Output the (x, y) coordinate of the center of the cell containing the given text.  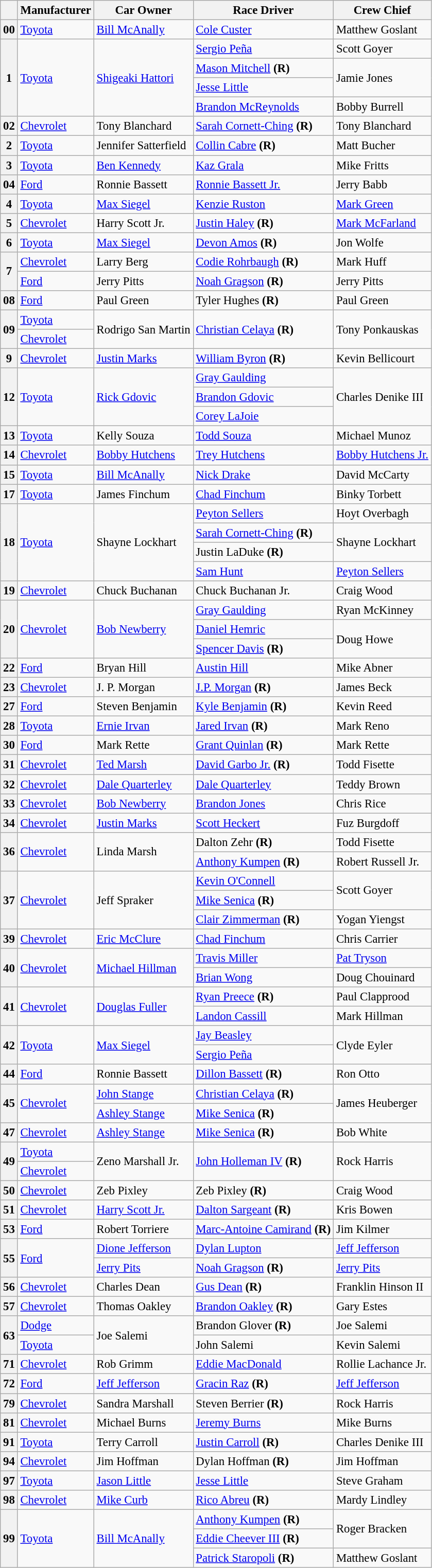
Bryan Hill (143, 668)
John Salemi (264, 1345)
Steven Benjamin (143, 707)
Hoyt Overbagh (383, 513)
53 (9, 1229)
Bobby Hutchens Jr. (383, 455)
Larry Berg (143, 262)
2 (9, 146)
Brandon Glover (R) (264, 1326)
Gracin Raz (R) (264, 1384)
Crew Chief (383, 10)
32 (9, 784)
Sandra Marshall (143, 1403)
John Stange (143, 1094)
Collin Cabre (R) (264, 146)
Mike Fritts (383, 165)
Kenzie Ruston (264, 204)
09 (9, 329)
Robert Russell Jr. (383, 861)
Michael Hillman (143, 967)
72 (9, 1384)
Michael Burns (143, 1422)
Clyde Eyler (383, 1045)
Cole Custer (264, 30)
7 (9, 272)
Kevin Reed (383, 707)
James Heuberger (383, 1103)
Rick Gdovic (143, 397)
15 (9, 474)
Terry Carroll (143, 1442)
Daniel Hemric (264, 629)
71 (9, 1364)
Binky Torbett (383, 494)
Clair Zimmerman (R) (264, 920)
99 (9, 1539)
3 (9, 165)
Travis Miller (264, 958)
Sam Hunt (264, 571)
Brian Wong (264, 978)
Jamie Jones (383, 78)
97 (9, 1481)
Zeno Marshall Jr. (143, 1161)
56 (9, 1287)
Austin Hill (264, 668)
Michael Munoz (383, 436)
Patrick Staropoli (R) (264, 1558)
19 (9, 591)
98 (9, 1500)
Brandon Jones (264, 803)
Kris Bowen (383, 1210)
Doug Chouinard (383, 978)
39 (9, 939)
Jared Irvan (R) (264, 726)
Charles Dean (143, 1287)
Jeremy Burns (264, 1422)
Eddie Cheever III (R) (264, 1539)
Scott Heckert (264, 823)
51 (9, 1210)
Todd Souza (264, 436)
Dione Jefferson (143, 1248)
27 (9, 707)
James Beck (383, 688)
63 (9, 1335)
Douglas Fuller (143, 1007)
Kaz Grala (264, 165)
Kevin O'Connell (264, 881)
Yogan Yiengst (383, 920)
45 (9, 1103)
Justin Carroll (R) (264, 1442)
Dodge (56, 1326)
Tony Ponkauskas (383, 329)
Jay Beasley (264, 1035)
1 (9, 78)
Zeb Pixley (R) (264, 1190)
Spencer Davis (R) (264, 649)
Bobby Burrell (383, 107)
79 (9, 1403)
Linda Marsh (143, 851)
49 (9, 1161)
Kyle Benjamin (R) (264, 707)
44 (9, 1074)
Thomas Oakley (143, 1307)
Ryan Preece (R) (264, 997)
Jason Little (143, 1481)
47 (9, 1132)
David McCarty (383, 474)
Chuck Buchanan Jr. (264, 591)
Kelly Souza (143, 436)
Mike Abner (383, 668)
Eric McClure (143, 939)
37 (9, 901)
Gary Estes (383, 1307)
Trey Hutchens (264, 455)
55 (9, 1258)
William Byron (R) (264, 359)
Marc-Antoine Camirand (R) (264, 1229)
Car Owner (143, 10)
02 (9, 126)
Robert Torriere (143, 1229)
David Garbo Jr. (R) (264, 765)
Brandon McReynolds (264, 107)
Teddy Brown (383, 784)
Chris Rice (383, 803)
Matt Bucher (383, 146)
04 (9, 184)
Mike Burns (383, 1422)
James Finchum (143, 494)
50 (9, 1190)
Mark Green (383, 204)
Bobby Hutchens (143, 455)
Fuz Burgdoff (383, 823)
81 (9, 1422)
33 (9, 803)
Race Driver (264, 10)
Chuck Buchanan (143, 591)
Ted Marsh (143, 765)
Jennifer Satterfield (143, 146)
Pat Tryson (383, 958)
17 (9, 494)
Dylan Lupton (264, 1248)
28 (9, 726)
Steve Graham (383, 1481)
Ryan McKinney (383, 610)
Tyler Hughes (R) (264, 301)
Doug Howe (383, 639)
Corey LaJoie (264, 416)
9 (9, 359)
J. P. Morgan (143, 688)
Nick Drake (264, 474)
Kevin Bellicourt (383, 359)
Dalton Zehr (R) (264, 842)
40 (9, 967)
Roger Bracken (383, 1528)
Mark Hillman (383, 1016)
Mark McFarland (383, 223)
John Holleman IV (R) (264, 1161)
Franklin Hinson II (383, 1287)
Mark Reno (383, 726)
18 (9, 542)
91 (9, 1442)
Codie Rohrbaugh (R) (264, 262)
Brandon Gdovic (264, 397)
Gus Dean (R) (264, 1287)
Dillon Bassett (R) (264, 1074)
Mark Huff (383, 262)
Mardy Lindley (383, 1500)
Rollie Lachance Jr. (383, 1364)
31 (9, 765)
Jim Kilmer (383, 1229)
Devon Amos (R) (264, 242)
Manufacturer (56, 10)
Jeff Spraker (143, 901)
57 (9, 1307)
42 (9, 1045)
Rob Grimm (143, 1364)
14 (9, 455)
00 (9, 30)
Paul Clapprood (383, 997)
Brandon Oakley (R) (264, 1307)
22 (9, 668)
20 (9, 629)
J.P. Morgan (R) (264, 688)
Kevin Salemi (383, 1345)
41 (9, 1007)
23 (9, 688)
Landon Cassill (264, 1016)
Grant Quinlan (R) (264, 746)
4 (9, 204)
5 (9, 223)
Dalton Sargeant (R) (264, 1210)
94 (9, 1461)
08 (9, 301)
34 (9, 823)
Eddie MacDonald (264, 1364)
Jerry Babb (383, 184)
36 (9, 851)
Rodrigo San Martin (143, 329)
Justin Haley (R) (264, 223)
Chris Carrier (383, 939)
12 (9, 397)
6 (9, 242)
Mason Mitchell (R) (264, 68)
Shigeaki Hattori (143, 78)
Zeb Pixley (143, 1190)
30 (9, 746)
Rico Abreu (R) (264, 1500)
Dylan Hoffman (R) (264, 1461)
Bob White (383, 1132)
Justin LaDuke (R) (264, 552)
Ernie Irvan (143, 726)
Jon Wolfe (383, 242)
Steven Berrier (R) (264, 1403)
Mike Curb (143, 1500)
Ben Kennedy (143, 165)
Ronnie Bassett Jr. (264, 184)
Ron Otto (383, 1074)
13 (9, 436)
